Locate the cell with the specified text and output its (X, Y) center coordinate. 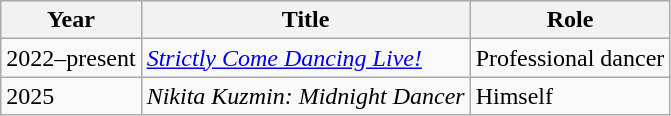
Nikita Kuzmin: Midnight Dancer (306, 96)
Title (306, 20)
Strictly Come Dancing Live! (306, 58)
2025 (71, 96)
Role (570, 20)
Himself (570, 96)
Professional dancer (570, 58)
2022–present (71, 58)
Year (71, 20)
